Search for the cell housing the specified text and yield its [x, y] center coordinate. 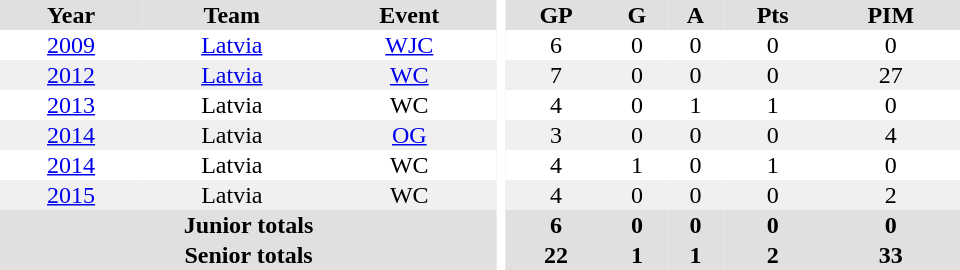
Team [232, 15]
Pts [773, 15]
GP [556, 15]
22 [556, 255]
33 [890, 255]
WJC [409, 45]
G [637, 15]
PIM [890, 15]
27 [890, 75]
2013 [71, 105]
Junior totals [248, 225]
2015 [71, 195]
Event [409, 15]
3 [556, 135]
Senior totals [248, 255]
Year [71, 15]
OG [409, 135]
A [696, 15]
2009 [71, 45]
7 [556, 75]
2012 [71, 75]
